Determine the (x, y) coordinate at the center of the cell enclosing the given text.  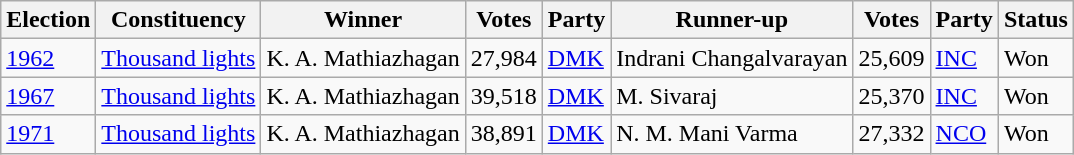
38,891 (504, 134)
Constituency (178, 20)
N. M. Mani Varma (732, 134)
1962 (48, 58)
Election (48, 20)
39,518 (504, 96)
Winner (363, 20)
27,984 (504, 58)
NCO (964, 134)
1967 (48, 96)
Status (1036, 20)
27,332 (892, 134)
1971 (48, 134)
25,370 (892, 96)
M. Sivaraj (732, 96)
Runner-up (732, 20)
25,609 (892, 58)
Indrani Changalvarayan (732, 58)
